Identify which cell holds the provided text, then report its [x, y] central coordinate. 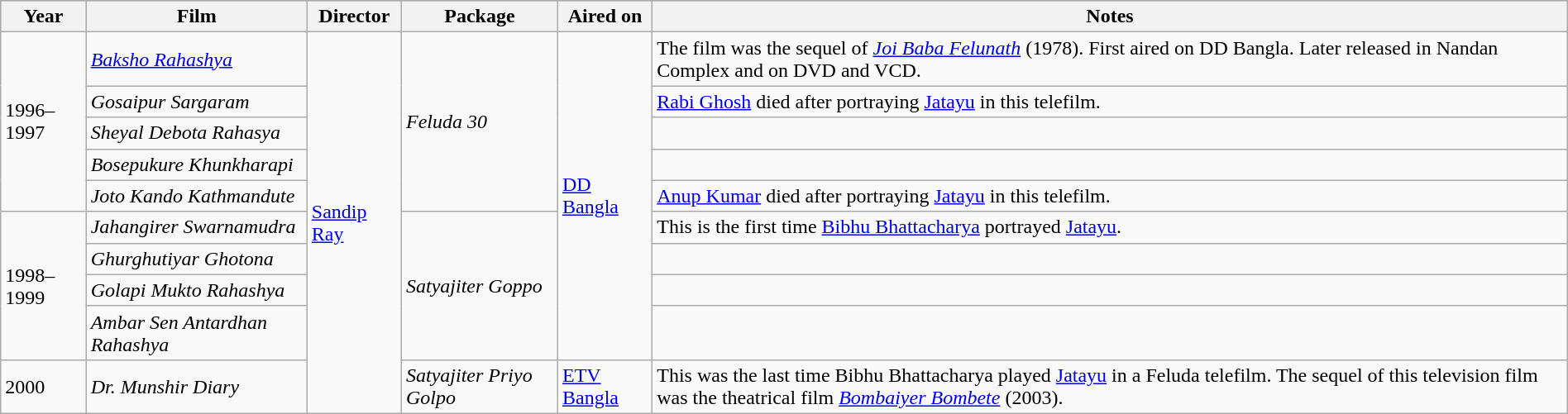
Year [43, 17]
Baksho Rahashya [197, 59]
This is the first time Bibhu Bhattacharya portrayed Jatayu. [1110, 227]
Aired on [605, 17]
Notes [1110, 17]
Jahangirer Swarnamudra [197, 227]
Feluda 30 [480, 122]
DD Bangla [605, 197]
Bosepukure Khunkharapi [197, 164]
1996–1997 [43, 122]
Joto Kando Kathmandute [197, 196]
Ghurghutiyar Ghotona [197, 259]
Sandip Ray [354, 223]
Rabi Ghosh died after portraying Jatayu in this telefilm. [1110, 102]
The film was the sequel of Joi Baba Felunath (1978). First aired on DD Bangla. Later released in Nandan Complex and on DVD and VCD. [1110, 59]
Satyajiter Goppo [480, 286]
ETV Bangla [605, 387]
1998–1999 [43, 286]
Satyajiter Priyo Golpo [480, 387]
2000 [43, 387]
Dr. Munshir Diary [197, 387]
Director [354, 17]
Gosaipur Sargaram [197, 102]
Sheyal Debota Rahasya [197, 133]
Golapi Mukto Rahashya [197, 290]
Package [480, 17]
Film [197, 17]
Anup Kumar died after portraying Jatayu in this telefilm. [1110, 196]
Ambar Sen Antardhan Rahashya [197, 332]
